Provide the [X, Y] coordinate of the cell's center where the given text is located.  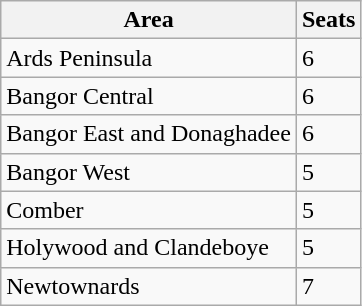
Comber [149, 210]
Newtownards [149, 286]
Ards Peninsula [149, 58]
7 [328, 286]
Area [149, 20]
Seats [328, 20]
Bangor East and Donaghadee [149, 134]
Holywood and Clandeboye [149, 248]
Bangor West [149, 172]
Bangor Central [149, 96]
